Search for the cell housing the specified text and yield its [x, y] center coordinate. 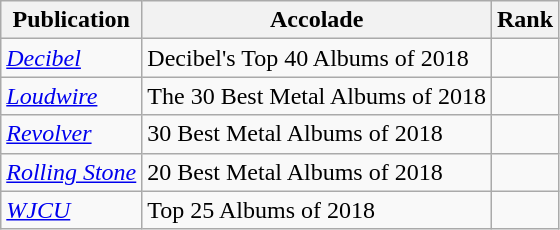
Top 25 Albums of 2018 [317, 210]
20 Best Metal Albums of 2018 [317, 172]
Rank [526, 20]
Loudwire [72, 96]
WJCU [72, 210]
The 30 Best Metal Albums of 2018 [317, 96]
Accolade [317, 20]
30 Best Metal Albums of 2018 [317, 134]
Rolling Stone [72, 172]
Revolver [72, 134]
Decibel [72, 58]
Decibel's Top 40 Albums of 2018 [317, 58]
Publication [72, 20]
